Pinpoint the cell where the given text exists, returning its [X, Y] midpoint coordinate. 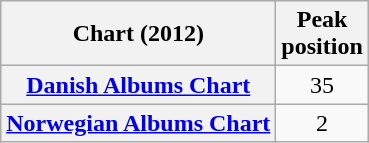
Chart (2012) [138, 34]
Peakposition [322, 34]
Norwegian Albums Chart [138, 123]
35 [322, 85]
2 [322, 123]
Danish Albums Chart [138, 85]
